Search for the cell housing the specified text and yield its (x, y) center coordinate. 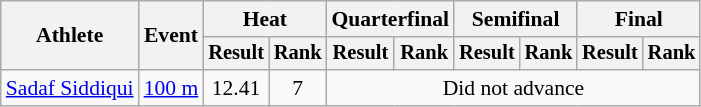
12.41 (236, 88)
Quarterfinal (390, 19)
Did not advance (513, 88)
7 (298, 88)
Athlete (70, 36)
Sadaf Siddiqui (70, 88)
100 m (172, 88)
Event (172, 36)
Heat (264, 19)
Final (638, 19)
Semifinal (516, 19)
